Find where the given text appears and provide that cell's center as (x, y) coordinate. 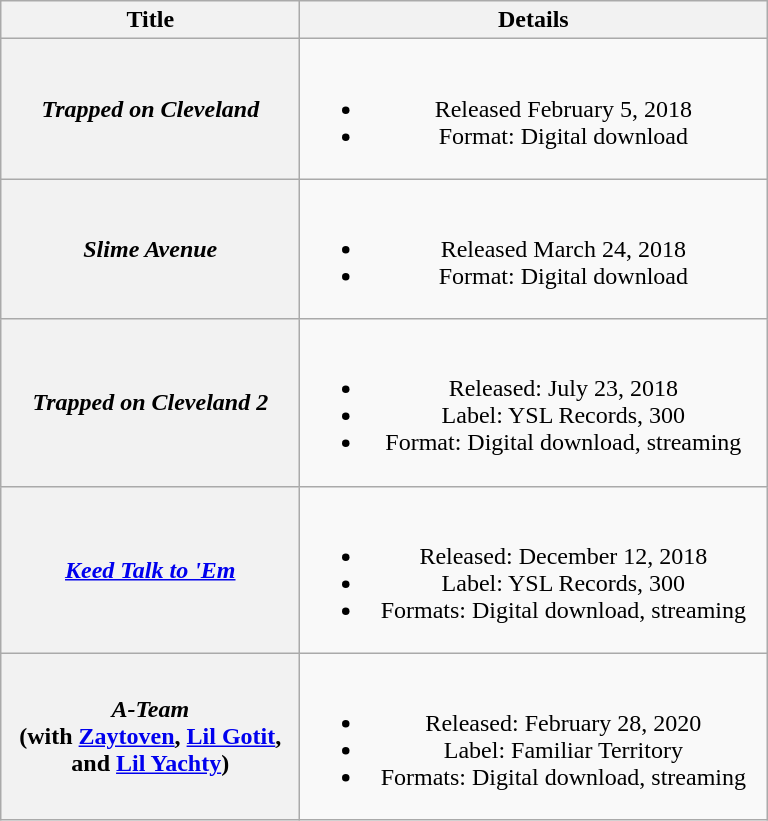
Released: December 12, 2018Label: YSL Records, 300Formats: Digital download, streaming (534, 570)
Released: July 23, 2018Label: YSL Records, 300Format: Digital download, streaming (534, 402)
A-Team(with Zaytoven, Lil Gotit, and Lil Yachty) (150, 736)
Trapped on Cleveland 2 (150, 402)
Trapped on Cleveland (150, 109)
Released February 5, 2018Format: Digital download (534, 109)
Released: February 28, 2020Label: Familiar TerritoryFormats: Digital download, streaming (534, 736)
Details (534, 20)
Keed Talk to 'Em (150, 570)
Released March 24, 2018Format: Digital download (534, 249)
Slime Avenue (150, 249)
Title (150, 20)
